Determine the (x, y) coordinate at the center of the cell enclosing the given text.  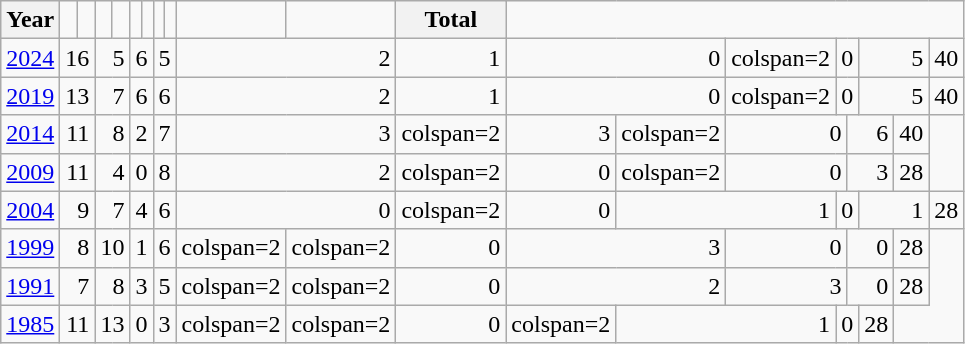
2009 (30, 172)
1999 (30, 248)
Year (30, 20)
16 (78, 58)
1991 (30, 286)
2024 (30, 58)
2004 (30, 210)
9 (78, 210)
Total (451, 20)
10 (112, 248)
2014 (30, 134)
1985 (30, 324)
2019 (30, 96)
